For the text-containing cell, return its midpoint in (x, y) coordinate format. 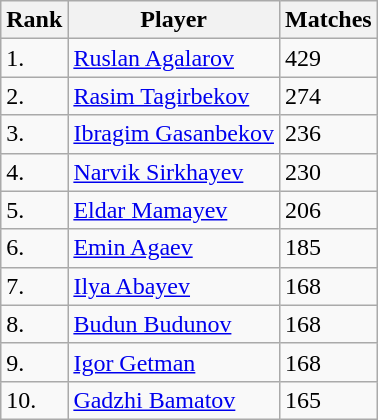
429 (329, 58)
206 (329, 210)
4. (34, 172)
Igor Getman (174, 362)
2. (34, 96)
Budun Budunov (174, 324)
Emin Agaev (174, 248)
7. (34, 286)
Eldar Mamayev (174, 210)
Player (174, 20)
5. (34, 210)
Gadzhi Bamatov (174, 400)
Rank (34, 20)
Ruslan Agalarov (174, 58)
6. (34, 248)
185 (329, 248)
Ibragim Gasanbekov (174, 134)
Rasim Tagirbekov (174, 96)
10. (34, 400)
165 (329, 400)
3. (34, 134)
9. (34, 362)
230 (329, 172)
Ilya Abayev (174, 286)
274 (329, 96)
1. (34, 58)
Narvik Sirkhayev (174, 172)
8. (34, 324)
Matches (329, 20)
236 (329, 134)
